Identify which cell holds the provided text, then report its (X, Y) central coordinate. 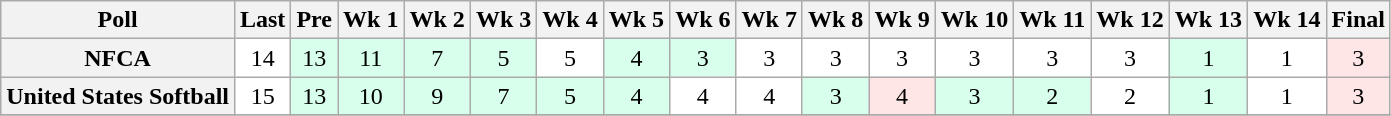
NFCA (118, 58)
Poll (118, 20)
Last (262, 20)
Wk 8 (835, 20)
Wk 6 (703, 20)
Wk 9 (902, 20)
11 (371, 58)
Wk 7 (769, 20)
Wk 14 (1287, 20)
Wk 12 (1130, 20)
14 (262, 58)
10 (371, 96)
Final (1358, 20)
Wk 2 (437, 20)
15 (262, 96)
Wk 11 (1052, 20)
Wk 13 (1208, 20)
Wk 3 (503, 20)
United States Softball (118, 96)
Wk 10 (974, 20)
Wk 5 (636, 20)
Pre (314, 20)
Wk 1 (371, 20)
Wk 4 (570, 20)
9 (437, 96)
